Output the (x, y) coordinate of the center of the cell containing the given text.  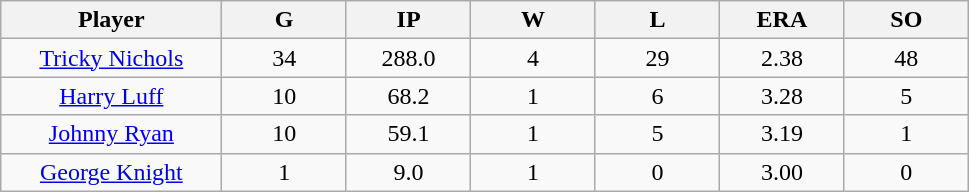
L (657, 20)
Tricky Nichols (112, 58)
W (533, 20)
ERA (782, 20)
29 (657, 58)
4 (533, 58)
3.28 (782, 96)
SO (906, 20)
34 (284, 58)
48 (906, 58)
George Knight (112, 172)
68.2 (408, 96)
Player (112, 20)
9.0 (408, 172)
3.19 (782, 134)
IP (408, 20)
6 (657, 96)
Harry Luff (112, 96)
Johnny Ryan (112, 134)
288.0 (408, 58)
G (284, 20)
2.38 (782, 58)
59.1 (408, 134)
3.00 (782, 172)
